Find where the given text appears and provide that cell's center as [X, Y] coordinate. 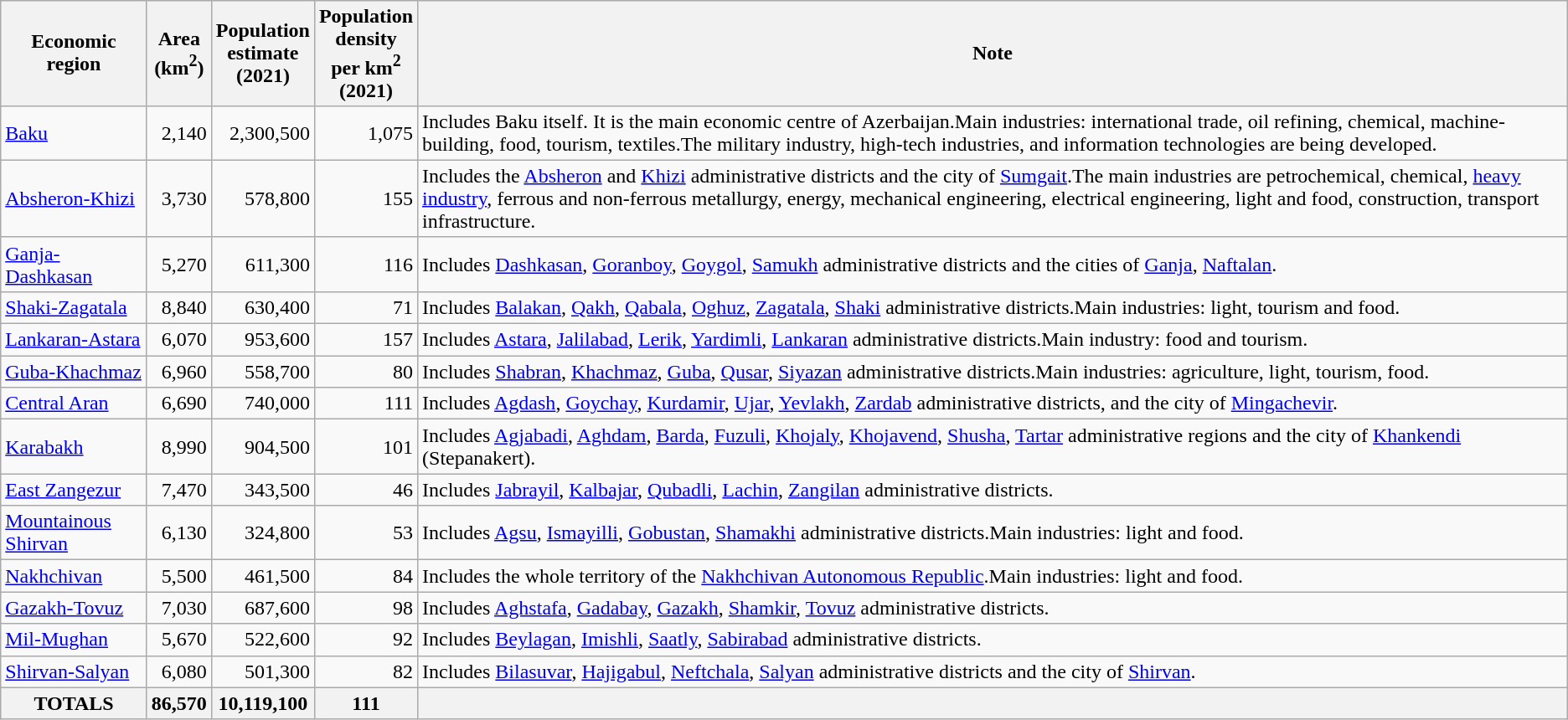
Includes Shabran, Khachmaz, Guba, Qusar, Siyazan administrative districts.Main industries: agriculture, light, tourism, food. [993, 372]
Central Aran [74, 404]
2,300,500 [263, 132]
157 [365, 340]
Mil-Mughan [74, 640]
Includes Agsu, Ismayilli, Gobustan, Shamakhi administrative districts.Main industries: light and food. [993, 532]
Karabakh [74, 447]
Includes the whole territory of the Nakhchivan Autonomous Republic.Main industries: light and food. [993, 576]
7,030 [179, 608]
Includes Agjabadi, Aghdam, Barda, Fuzuli, Khojaly, Khojavend, Shusha, Tartar administrative regions and the city of Khankendi (Stepanakert). [993, 447]
522,600 [263, 640]
630,400 [263, 307]
71 [365, 307]
Shirvan-Salyan [74, 671]
Includes Bilasuvar, Hajigabul, Neftchala, Salyan administrative districts and the city of Shirvan. [993, 671]
116 [365, 265]
Includes Balakan, Qakh, Qabala, Oghuz, Zagatala, Shaki administrative districts.Main industries: light, tourism and food. [993, 307]
3,730 [179, 198]
6,960 [179, 372]
Includes Beylagan, Imishli, Saatly, Sabirabad administrative districts. [993, 640]
84 [365, 576]
6,080 [179, 671]
Includes Jabrayil, Kalbajar, Qubadli, Lachin, Zangilan administrative districts. [993, 490]
10,119,100 [263, 703]
904,500 [263, 447]
86,570 [179, 703]
6,070 [179, 340]
5,500 [179, 576]
343,500 [263, 490]
Area(km2) [179, 54]
8,990 [179, 447]
Ganja-Dashkasan [74, 265]
324,800 [263, 532]
558,700 [263, 372]
611,300 [263, 265]
740,000 [263, 404]
Includes Dashkasan, Goranboy, Goygol, Samukh administrative districts and the cities of Ganja, Naftalan. [993, 265]
578,800 [263, 198]
TOTALS [74, 703]
Absheron-Khizi [74, 198]
1,075 [365, 132]
Populationdensityper km2(2021) [365, 54]
Shaki-Zagatala [74, 307]
Lankaran-Astara [74, 340]
Note [993, 54]
Includes Astara, Jalilabad, Lerik, Yardimli, Lankaran administrative districts.Main industry: food and tourism. [993, 340]
687,600 [263, 608]
Includes Agdash, Goychay, Kurdamir, Ujar, Yevlakh, Zardab administrative districts, and the city of Mingachevir. [993, 404]
Includes Aghstafa, Gadabay, Gazakh, Shamkir, Tovuz administrative districts. [993, 608]
80 [365, 372]
2,140 [179, 132]
Economicregion [74, 54]
461,500 [263, 576]
101 [365, 447]
Gazakh-Tovuz [74, 608]
953,600 [263, 340]
6,690 [179, 404]
Baku [74, 132]
8,840 [179, 307]
501,300 [263, 671]
5,670 [179, 640]
Populationestimate(2021) [263, 54]
East Zangezur [74, 490]
6,130 [179, 532]
Mountainous Shirvan [74, 532]
46 [365, 490]
53 [365, 532]
92 [365, 640]
Guba-Khachmaz [74, 372]
5,270 [179, 265]
7,470 [179, 490]
Nakhchivan [74, 576]
82 [365, 671]
98 [365, 608]
155 [365, 198]
